Identify which cell holds the provided text, then report its (x, y) central coordinate. 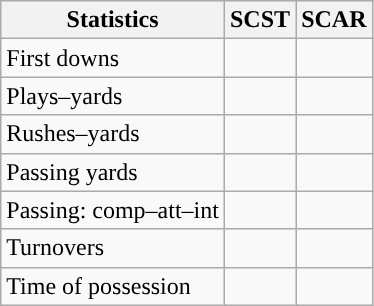
Plays–yards (113, 96)
Time of possession (113, 286)
Statistics (113, 20)
Passing: comp–att–int (113, 210)
Turnovers (113, 248)
First downs (113, 58)
SCAR (334, 20)
SCST (260, 20)
Rushes–yards (113, 134)
Passing yards (113, 172)
